Provide the (x, y) coordinate of the cell's center where the given text is located.  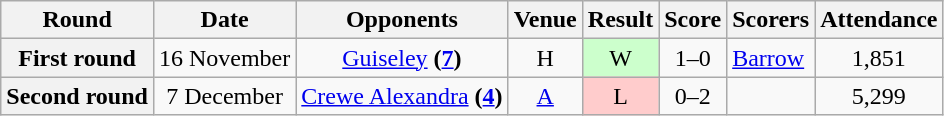
Attendance (879, 20)
5,299 (879, 96)
Round (78, 20)
A (545, 96)
1,851 (879, 58)
0–2 (693, 96)
Venue (545, 20)
7 December (224, 96)
1–0 (693, 58)
Date (224, 20)
Barrow (771, 58)
Result (620, 20)
W (620, 58)
Crewe Alexandra (4) (402, 96)
Second round (78, 96)
H (545, 58)
Opponents (402, 20)
Scorers (771, 20)
L (620, 96)
Guiseley (7) (402, 58)
Score (693, 20)
First round (78, 58)
16 November (224, 58)
